Locate the cell with the specified text and output its [X, Y] center coordinate. 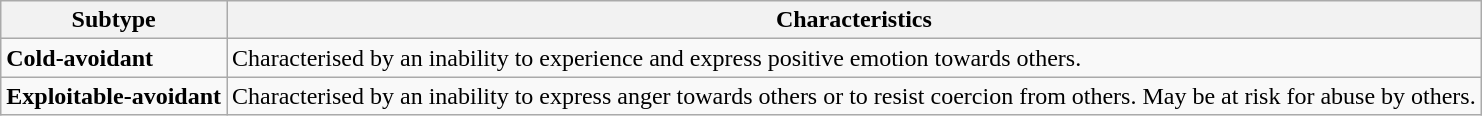
Characteristics [854, 20]
Exploitable-avoidant [114, 96]
Cold-avoidant [114, 58]
Characterised by an inability to express anger towards others or to resist coercion from others. May be at risk for abuse by others. [854, 96]
Characterised by an inability to experience and express positive emotion towards others. [854, 58]
Subtype [114, 20]
